Output the (x, y) coordinate of the center of the cell containing the given text.  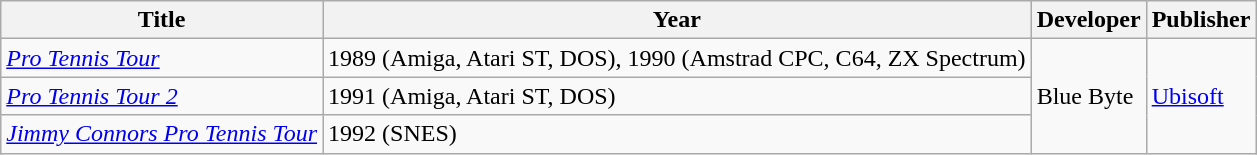
Ubisoft (1201, 96)
1989 (Amiga, Atari ST, DOS), 1990 (Amstrad CPC, C64, ZX Spectrum) (678, 58)
1991 (Amiga, Atari ST, DOS) (678, 96)
Developer (1088, 20)
Year (678, 20)
Pro Tennis Tour 2 (162, 96)
Jimmy Connors Pro Tennis Tour (162, 134)
Pro Tennis Tour (162, 58)
1992 (SNES) (678, 134)
Title (162, 20)
Blue Byte (1088, 96)
Publisher (1201, 20)
